Determine the [x, y] coordinate at the center of the cell enclosing the given text.  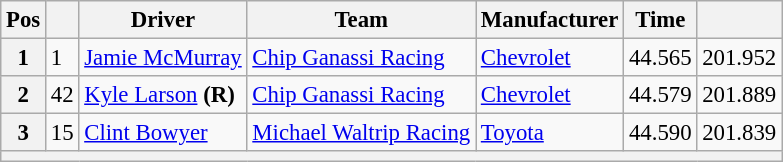
Manufacturer [550, 20]
Kyle Larson (R) [163, 95]
201.952 [740, 58]
Pos [24, 20]
Time [660, 20]
44.590 [660, 133]
15 [62, 133]
Clint Bowyer [163, 133]
44.579 [660, 95]
Team [362, 20]
Michael Waltrip Racing [362, 133]
Jamie McMurray [163, 58]
Toyota [550, 133]
201.839 [740, 133]
44.565 [660, 58]
2 [24, 95]
3 [24, 133]
42 [62, 95]
Driver [163, 20]
201.889 [740, 95]
